Determine the [X, Y] coordinate at the center of the cell enclosing the given text.  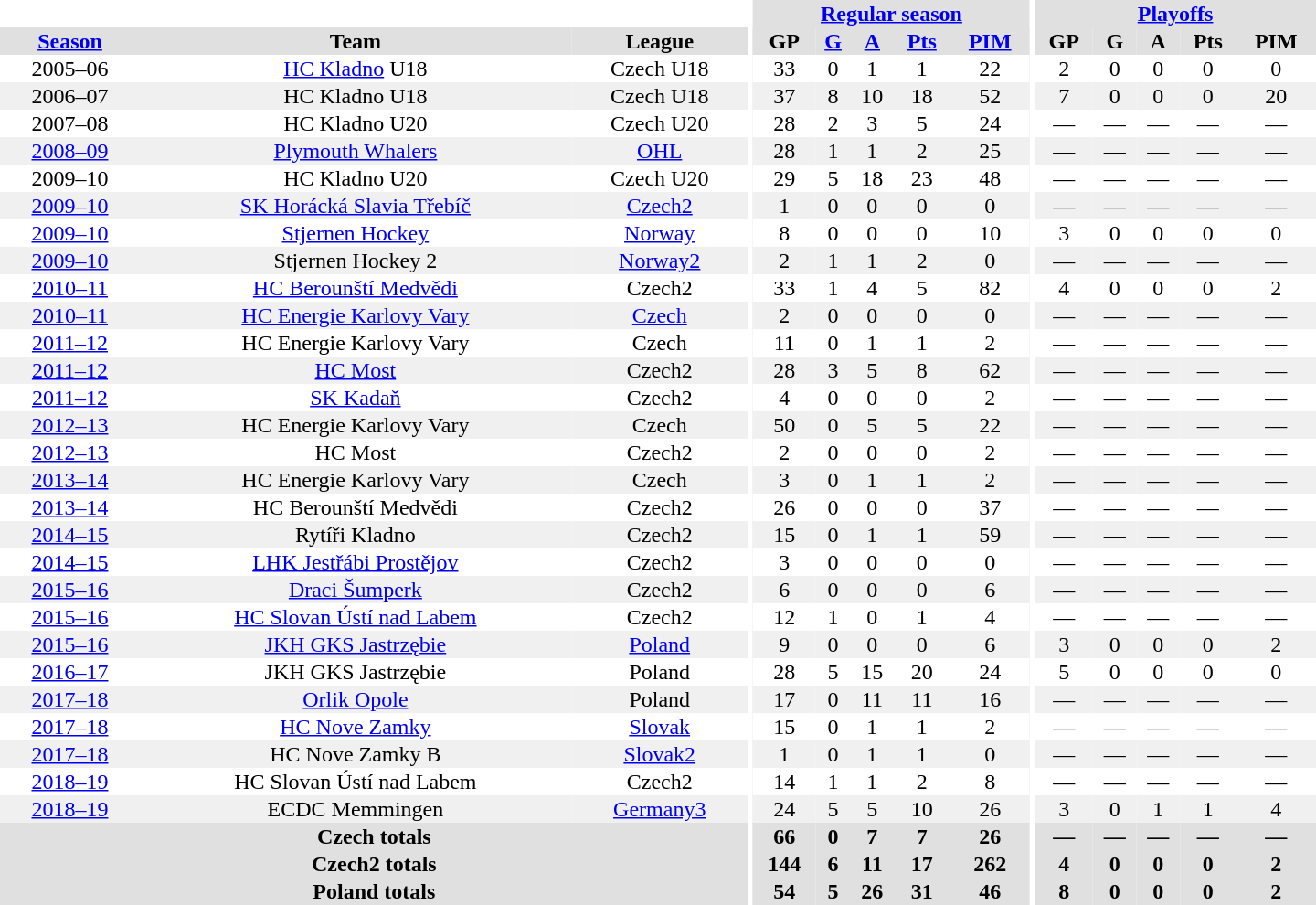
Regular season [892, 14]
2007–08 [69, 123]
262 [991, 864]
46 [991, 891]
12 [784, 617]
Slovak [660, 727]
Czech2 totals [375, 864]
ECDC Memmingen [356, 809]
16 [991, 699]
52 [991, 96]
HC Nove Zamky [356, 727]
2008–09 [69, 151]
25 [991, 151]
2016–17 [69, 672]
Poland totals [375, 891]
Plymouth Whalers [356, 151]
HC Nove Zamky B [356, 754]
LHK Jestřábi Prostějov [356, 562]
Stjernen Hockey [356, 233]
50 [784, 425]
29 [784, 178]
Playoffs [1175, 14]
Norway2 [660, 261]
144 [784, 864]
62 [991, 370]
League [660, 41]
Germany3 [660, 809]
SK Kadaň [356, 398]
Czech totals [375, 836]
OHL [660, 151]
Season [69, 41]
59 [991, 535]
Stjernen Hockey 2 [356, 261]
54 [784, 891]
14 [784, 782]
2005–06 [69, 69]
SK Horácká Slavia Třebíč [356, 206]
9 [784, 644]
82 [991, 288]
48 [991, 178]
2006–07 [69, 96]
Slovak2 [660, 754]
Rytíři Kladno [356, 535]
Norway [660, 233]
31 [922, 891]
Draci Šumperk [356, 590]
66 [784, 836]
Orlik Opole [356, 699]
Team [356, 41]
23 [922, 178]
